Extract the (x, y) coordinate from the center of the cell holding the provided text.  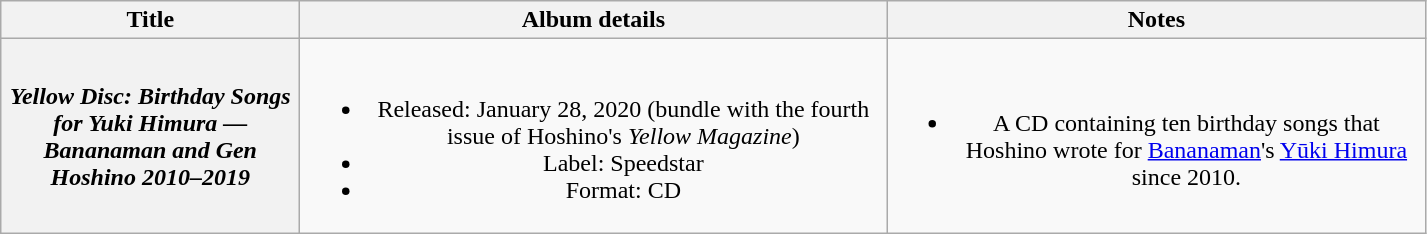
Yellow Disc: Birthday Songs for Yuki Himura — Bananaman and Gen Hoshino 2010–2019 (150, 136)
Released: January 28, 2020 (bundle with the fourth issue of Hoshino's Yellow Magazine)Label: SpeedstarFormat: CD (594, 136)
Title (150, 20)
Notes (1156, 20)
Album details (594, 20)
A CD containing ten birthday songs that Hoshino wrote for Bananaman's Yūki Himura since 2010. (1156, 136)
